Provide the [X, Y] coordinate of the cell's center where the given text is located.  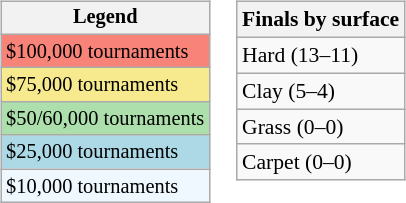
$75,000 tournaments [105, 85]
Hard (13–11) [320, 55]
$50/60,000 tournaments [105, 119]
Legend [105, 18]
Finals by surface [320, 20]
Clay (5–4) [320, 91]
$25,000 tournaments [105, 152]
Carpet (0–0) [320, 162]
$100,000 tournaments [105, 51]
Grass (0–0) [320, 127]
$10,000 tournaments [105, 186]
